Capture the cell that displays the provided text and extract its [X, Y] central coordinate. 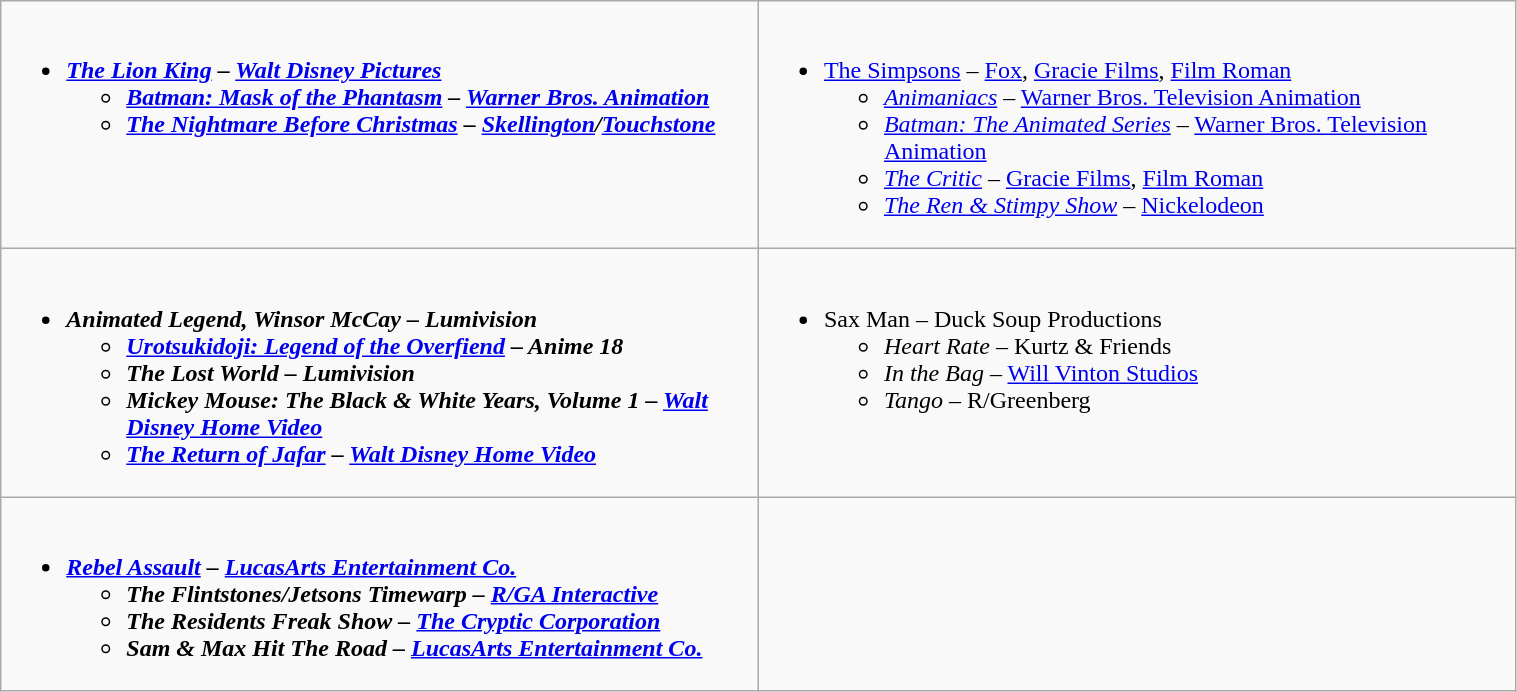
Sax Man – Duck Soup ProductionsHeart Rate – Kurtz & FriendsIn the Bag – Will Vinton StudiosTango – R/Greenberg [1137, 373]
The Lion King – Walt Disney PicturesBatman: Mask of the Phantasm – Warner Bros. AnimationThe Nightmare Before Christmas – Skellington/Touchstone [380, 125]
